Detect which cell encompasses the target text, then output its (X, Y) center coordinate. 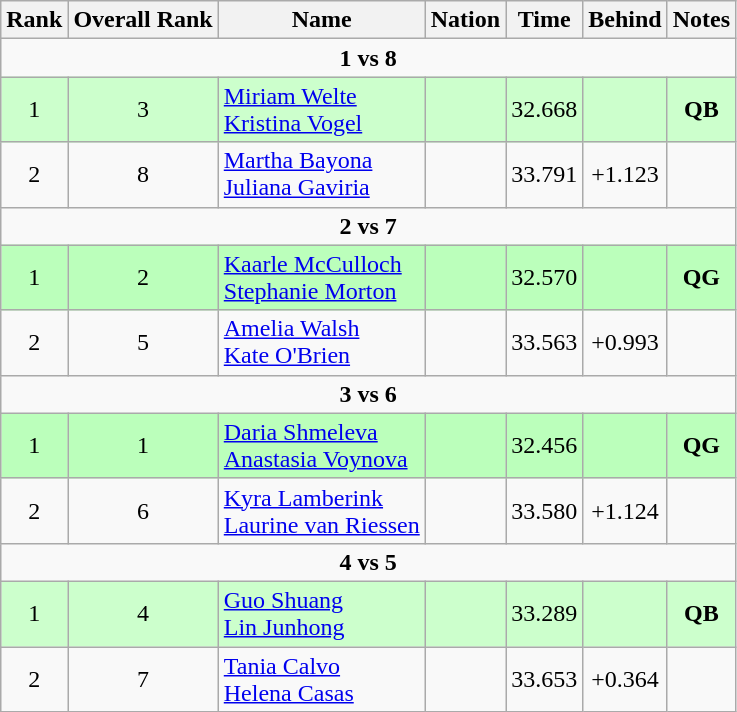
6 (143, 510)
1 vs 8 (368, 58)
Amelia WalshKate O'Brien (322, 342)
32.668 (544, 110)
33.563 (544, 342)
33.580 (544, 510)
7 (143, 678)
8 (143, 174)
Notes (701, 20)
Name (322, 20)
5 (143, 342)
+0.364 (625, 678)
3 vs 6 (368, 394)
Guo ShuangLin Junhong (322, 614)
32.570 (544, 278)
33.791 (544, 174)
Kaarle McCullochStephanie Morton (322, 278)
Kyra LamberinkLaurine van Riessen (322, 510)
4 (143, 614)
33.653 (544, 678)
Behind (625, 20)
+1.123 (625, 174)
+1.124 (625, 510)
Miriam WelteKristina Vogel (322, 110)
Martha BayonaJuliana Gaviria (322, 174)
4 vs 5 (368, 562)
Nation (465, 20)
3 (143, 110)
2 vs 7 (368, 226)
33.289 (544, 614)
Rank (34, 20)
Overall Rank (143, 20)
32.456 (544, 446)
Tania CalvoHelena Casas (322, 678)
Time (544, 20)
+0.993 (625, 342)
Daria ShmelevaAnastasia Voynova (322, 446)
